Locate the cell with the specified text and output its [X, Y] center coordinate. 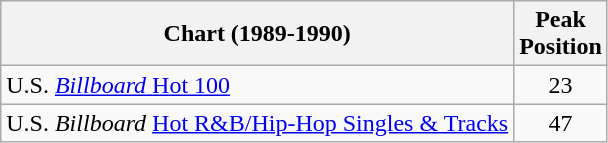
PeakPosition [561, 34]
Chart (1989-1990) [258, 34]
U.S. Billboard Hot R&B/Hip-Hop Singles & Tracks [258, 123]
23 [561, 85]
U.S. Billboard Hot 100 [258, 85]
47 [561, 123]
